Locate the cell with the specified text and output its [x, y] center coordinate. 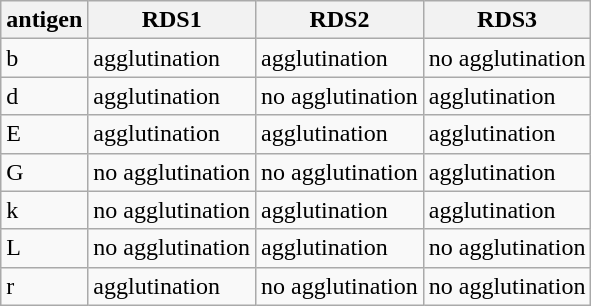
L [44, 248]
d [44, 96]
k [44, 210]
RDS3 [507, 20]
RDS1 [172, 20]
antigen [44, 20]
E [44, 134]
RDS2 [340, 20]
G [44, 172]
b [44, 58]
r [44, 286]
